Find where the given text appears and provide that cell's center as (X, Y) coordinate. 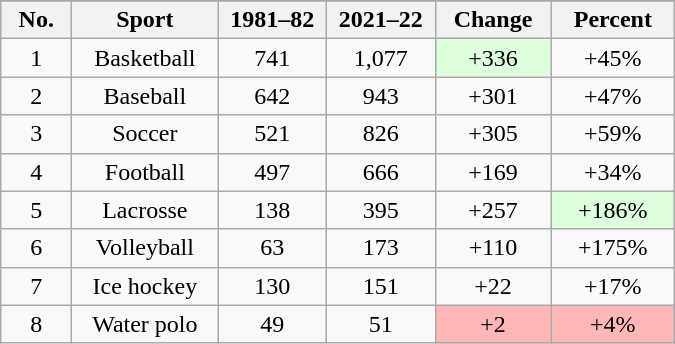
+4% (613, 324)
+34% (613, 172)
8 (36, 324)
826 (380, 134)
51 (380, 324)
130 (272, 286)
4 (36, 172)
Football (145, 172)
+47% (613, 96)
Lacrosse (145, 210)
943 (380, 96)
Baseball (145, 96)
+110 (493, 248)
+186% (613, 210)
741 (272, 58)
+59% (613, 134)
Water polo (145, 324)
Sport (145, 20)
395 (380, 210)
2021–22 (380, 20)
5 (36, 210)
497 (272, 172)
521 (272, 134)
+45% (613, 58)
Ice hockey (145, 286)
151 (380, 286)
173 (380, 248)
+22 (493, 286)
+175% (613, 248)
1,077 (380, 58)
666 (380, 172)
+169 (493, 172)
1 (36, 58)
Soccer (145, 134)
642 (272, 96)
+257 (493, 210)
Basketball (145, 58)
+305 (493, 134)
138 (272, 210)
No. (36, 20)
2 (36, 96)
+17% (613, 286)
63 (272, 248)
3 (36, 134)
+301 (493, 96)
49 (272, 324)
+336 (493, 58)
6 (36, 248)
Percent (613, 20)
+2 (493, 324)
7 (36, 286)
Change (493, 20)
1981–82 (272, 20)
Volleyball (145, 248)
